Extract the [X, Y] coordinate from the center of the cell holding the provided text.  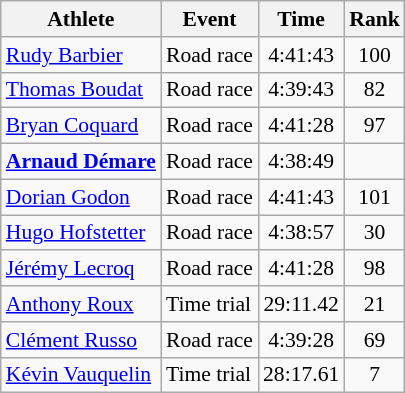
Thomas Boudat [81, 90]
Clément Russo [81, 340]
97 [374, 126]
Bryan Coquard [81, 126]
21 [374, 304]
29:11.42 [301, 304]
4:38:49 [301, 162]
4:39:43 [301, 90]
Anthony Roux [81, 304]
Kévin Vauquelin [81, 375]
Time [301, 19]
4:39:28 [301, 340]
Jérémy Lecroq [81, 269]
Rank [374, 19]
100 [374, 55]
4:38:57 [301, 233]
Event [210, 19]
Athlete [81, 19]
28:17.61 [301, 375]
69 [374, 340]
98 [374, 269]
7 [374, 375]
Dorian Godon [81, 197]
Arnaud Démare [81, 162]
82 [374, 90]
Hugo Hofstetter [81, 233]
Rudy Barbier [81, 55]
101 [374, 197]
30 [374, 233]
